Locate the cell with the specified text and output its [x, y] center coordinate. 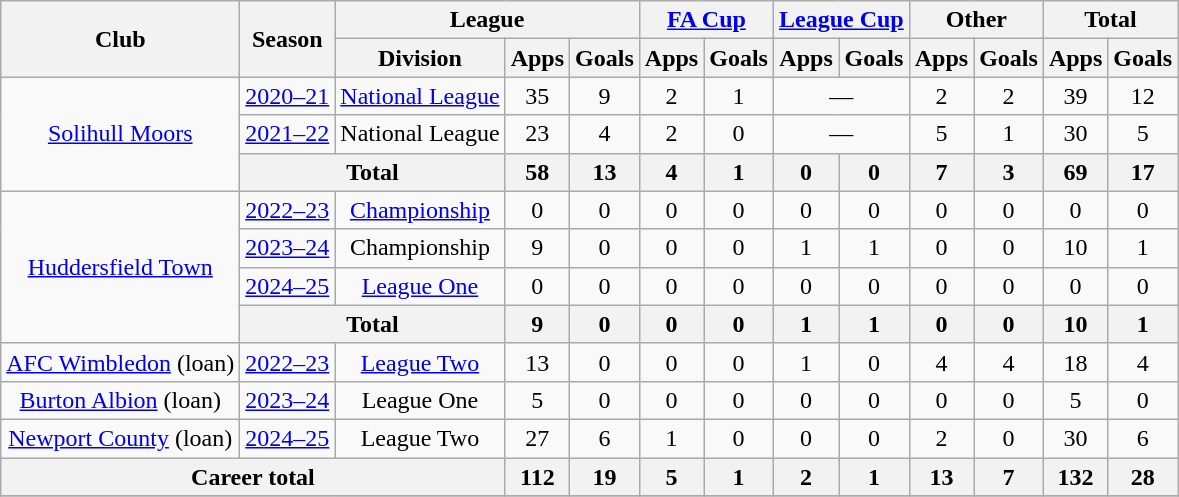
12 [1143, 96]
Burton Albion (loan) [120, 400]
AFC Wimbledon (loan) [120, 362]
Division [420, 58]
Career total [253, 477]
3 [1009, 172]
Newport County (loan) [120, 438]
League Cup [841, 20]
112 [537, 477]
132 [1075, 477]
Other [976, 20]
2020–21 [288, 96]
28 [1143, 477]
Solihull Moors [120, 134]
Huddersfield Town [120, 267]
18 [1075, 362]
2021–22 [288, 134]
35 [537, 96]
FA Cup [706, 20]
League [487, 20]
23 [537, 134]
39 [1075, 96]
17 [1143, 172]
69 [1075, 172]
19 [605, 477]
Season [288, 39]
Club [120, 39]
27 [537, 438]
58 [537, 172]
